Search for the cell housing the specified text and yield its [x, y] center coordinate. 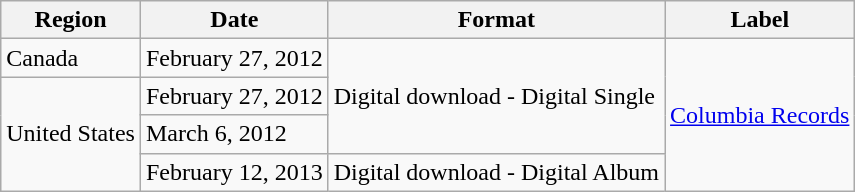
Region [71, 20]
Digital download - Digital Album [496, 172]
February 12, 2013 [234, 172]
March 6, 2012 [234, 134]
Columbia Records [760, 115]
Date [234, 20]
Digital download - Digital Single [496, 96]
United States [71, 134]
Label [760, 20]
Format [496, 20]
Canada [71, 58]
